Detect which cell encompasses the target text, then output its [X, Y] center coordinate. 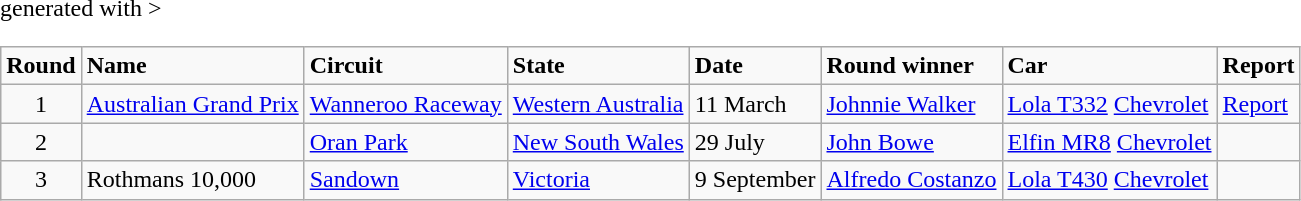
1 [41, 104]
Johnnie Walker [912, 104]
Circuit [406, 66]
Elfin MR8 Chevrolet [1110, 142]
Western Australia [598, 104]
Lola T430 Chevrolet [1110, 180]
11 March [755, 104]
2 [41, 142]
New South Wales [598, 142]
3 [41, 180]
29 July [755, 142]
Rothmans 10,000 [192, 180]
Lola T332 Chevrolet [1110, 104]
Oran Park [406, 142]
Round [41, 66]
9 September [755, 180]
Sandown [406, 180]
Australian Grand Prix [192, 104]
Alfredo Costanzo [912, 180]
Car [1110, 66]
Wanneroo Raceway [406, 104]
Victoria [598, 180]
Name [192, 66]
State [598, 66]
John Bowe [912, 142]
Date [755, 66]
Round winner [912, 66]
